Determine the (X, Y) coordinate at the center of the cell enclosing the given text.  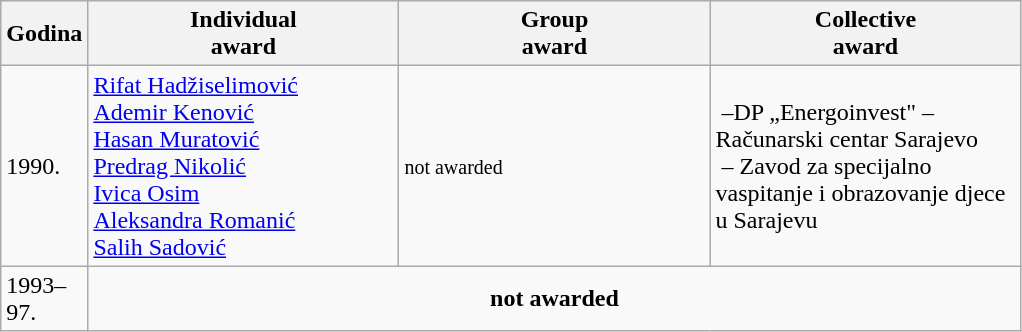
1993–97. (44, 298)
1990. (44, 166)
–DP „Energoinvest" – Računarski centar Sarajevo – Zavod za specijalno vaspitanje i obrazovanje djece u Sarajevu (866, 166)
Godina (44, 34)
Rifat HadžiselimovićAdemir KenovićHasan MuratovićPredrag NikolićIvica OsimAleksandra RomanićSalih Sadović (244, 166)
Individualaward (244, 34)
Groupaward (554, 34)
Collectiveaward (866, 34)
